Capture the cell that displays the provided text and extract its (x, y) central coordinate. 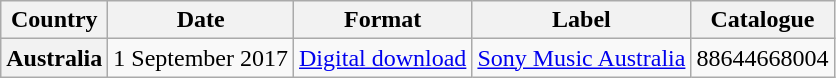
Catalogue (762, 20)
Format (383, 20)
Country (54, 20)
Date (201, 20)
Australia (54, 58)
88644668004 (762, 58)
Digital download (383, 58)
Sony Music Australia (582, 58)
Label (582, 20)
1 September 2017 (201, 58)
